Extract the [X, Y] coordinate from the center of the cell holding the provided text.  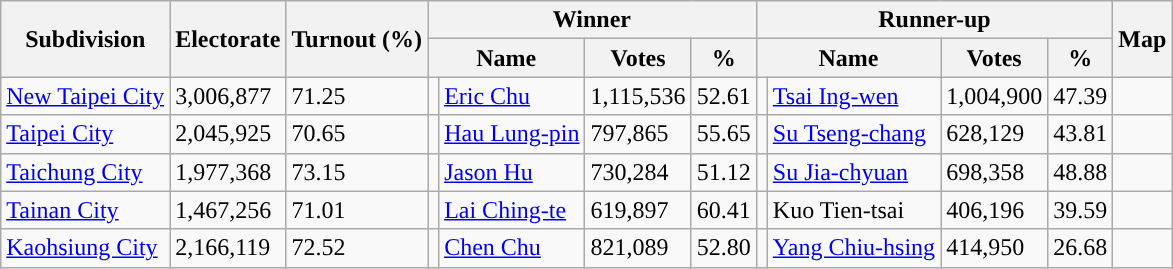
821,089 [638, 248]
Tainan City [86, 210]
Map [1142, 39]
43.81 [1080, 134]
52.61 [724, 96]
2,045,925 [228, 134]
2,166,119 [228, 248]
1,115,536 [638, 96]
55.65 [724, 134]
60.41 [724, 210]
Su Tseng-chang [854, 134]
Jason Hu [512, 172]
Su Jia-chyuan [854, 172]
Hau Lung-pin [512, 134]
73.15 [357, 172]
48.88 [1080, 172]
26.68 [1080, 248]
Eric Chu [512, 96]
Kuo Tien-tsai [854, 210]
70.65 [357, 134]
51.12 [724, 172]
Winner [592, 20]
New Taipei City [86, 96]
Subdivision [86, 39]
Runner-up [934, 20]
Taichung City [86, 172]
Taipei City [86, 134]
1,977,368 [228, 172]
797,865 [638, 134]
3,006,877 [228, 96]
72.52 [357, 248]
Tsai Ing-wen [854, 96]
406,196 [994, 210]
52.80 [724, 248]
698,358 [994, 172]
414,950 [994, 248]
628,129 [994, 134]
730,284 [638, 172]
Kaohsiung City [86, 248]
Electorate [228, 39]
Lai Ching-te [512, 210]
Turnout (%) [357, 39]
71.25 [357, 96]
1,467,256 [228, 210]
39.59 [1080, 210]
Chen Chu [512, 248]
1,004,900 [994, 96]
71.01 [357, 210]
Yang Chiu-hsing [854, 248]
619,897 [638, 210]
47.39 [1080, 96]
